Return (X, Y) of the center of cell containing provided text 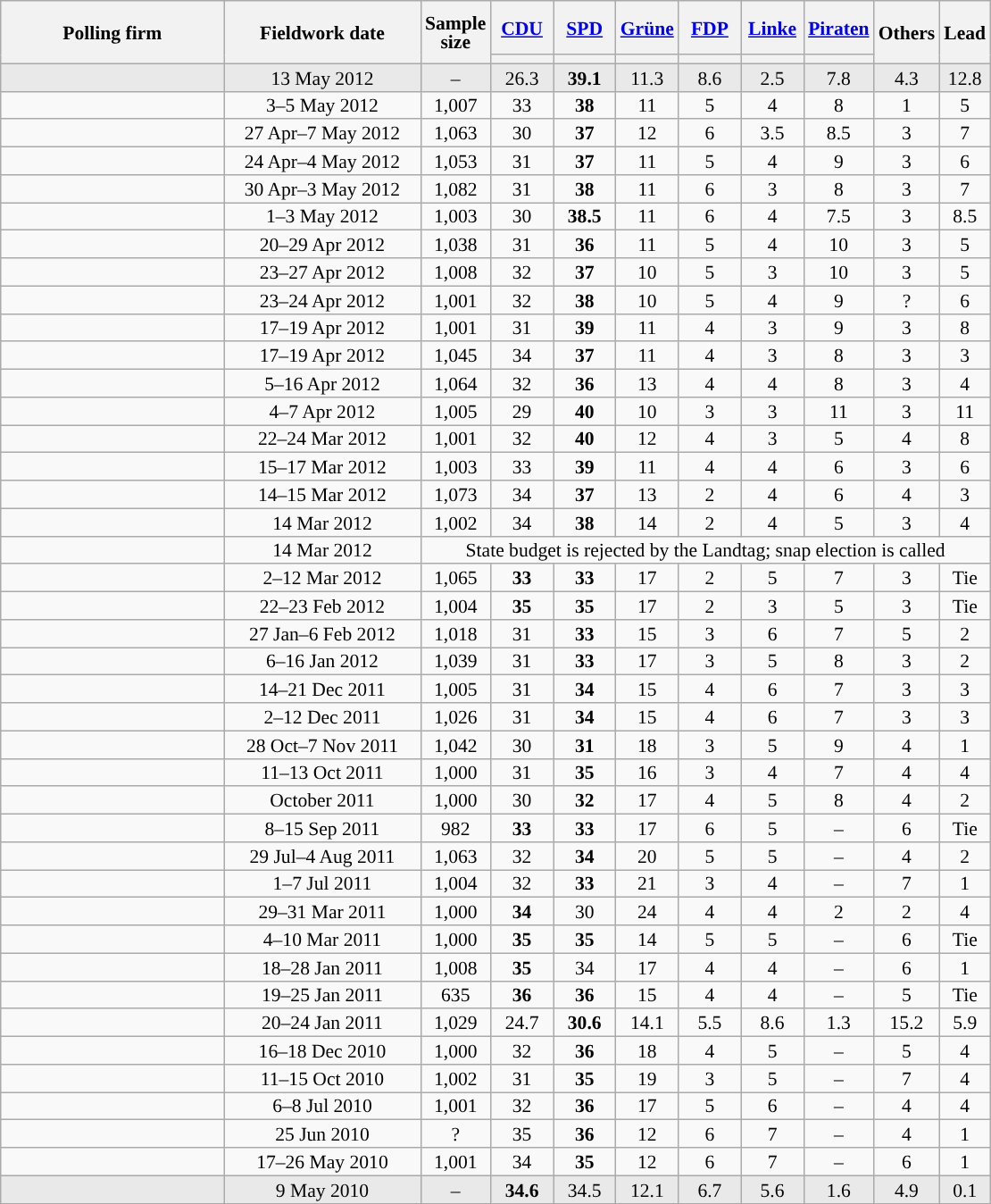
1,026 (455, 716)
24.7 (521, 1024)
22–23 Feb 2012 (322, 606)
7.8 (838, 77)
1,039 (455, 661)
1.3 (838, 1024)
4.9 (907, 1190)
17–26 May 2010 (322, 1161)
18–28 Jan 2011 (322, 966)
Polling firm (112, 32)
19 (647, 1079)
Linke (772, 28)
16–18 Dec 2010 (322, 1050)
39.1 (585, 77)
38.5 (585, 216)
12.8 (964, 77)
19–25 Jan 2011 (322, 995)
4–7 Apr 2012 (322, 411)
9 May 2010 (322, 1190)
6.7 (710, 1190)
Piraten (838, 28)
20 (647, 856)
5.6 (772, 1190)
16 (647, 772)
30 Apr–3 May 2012 (322, 189)
11.3 (647, 77)
29 (521, 411)
1,082 (455, 189)
24 Apr–4 May 2012 (322, 161)
28 Oct–7 Nov 2011 (322, 745)
0.1 (964, 1190)
27 Jan–6 Feb 2012 (322, 634)
11–13 Oct 2011 (322, 772)
23–24 Apr 2012 (322, 300)
1–7 Jul 2011 (322, 884)
1,045 (455, 355)
15–17 Mar 2012 (322, 466)
State budget is rejected by the Landtag; snap election is called (705, 550)
26.3 (521, 77)
635 (455, 995)
7.5 (838, 216)
CDU (521, 28)
Samplesize (455, 32)
5.9 (964, 1024)
982 (455, 829)
2.5 (772, 77)
12.1 (647, 1190)
Grüne (647, 28)
1.6 (838, 1190)
29–31 Mar 2011 (322, 911)
24 (647, 911)
14–15 Mar 2012 (322, 495)
1,065 (455, 579)
21 (647, 884)
34.5 (585, 1190)
14.1 (647, 1024)
15.2 (907, 1024)
13 May 2012 (322, 77)
5.5 (710, 1024)
3–5 May 2012 (322, 105)
1,007 (455, 105)
8–15 Sep 2011 (322, 829)
SPD (585, 28)
22–24 Mar 2012 (322, 439)
1,042 (455, 745)
FDP (710, 28)
11–15 Oct 2010 (322, 1079)
14–21 Dec 2011 (322, 690)
October 2011 (322, 800)
2–12 Mar 2012 (322, 579)
5–16 Apr 2012 (322, 384)
1,029 (455, 1024)
6–16 Jan 2012 (322, 661)
2–12 Dec 2011 (322, 716)
4.3 (907, 77)
34.6 (521, 1190)
1,073 (455, 495)
Lead (964, 32)
25 Jun 2010 (322, 1134)
20–24 Jan 2011 (322, 1024)
27 Apr–7 May 2012 (322, 134)
29 Jul–4 Aug 2011 (322, 856)
6–8 Jul 2010 (322, 1106)
20–29 Apr 2012 (322, 245)
4–10 Mar 2011 (322, 940)
1,038 (455, 245)
1,018 (455, 634)
1,064 (455, 384)
3.5 (772, 134)
1,053 (455, 161)
Fieldwork date (322, 32)
Others (907, 32)
23–27 Apr 2012 (322, 272)
1–3 May 2012 (322, 216)
30.6 (585, 1024)
